Search for the cell housing the specified text and yield its (x, y) center coordinate. 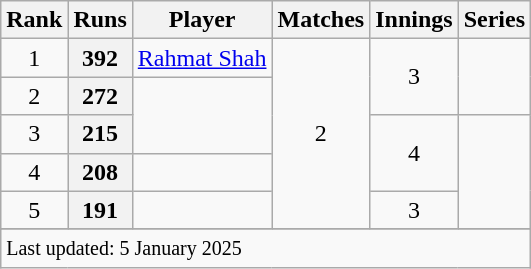
Innings (414, 20)
Runs (100, 20)
Matches (321, 20)
Last updated: 5 January 2025 (266, 248)
1 (34, 58)
Rahmat Shah (202, 58)
215 (100, 134)
191 (100, 210)
272 (100, 96)
392 (100, 58)
Series (494, 20)
208 (100, 172)
Rank (34, 20)
5 (34, 210)
Player (202, 20)
